Search for the cell housing the specified text and yield its (x, y) center coordinate. 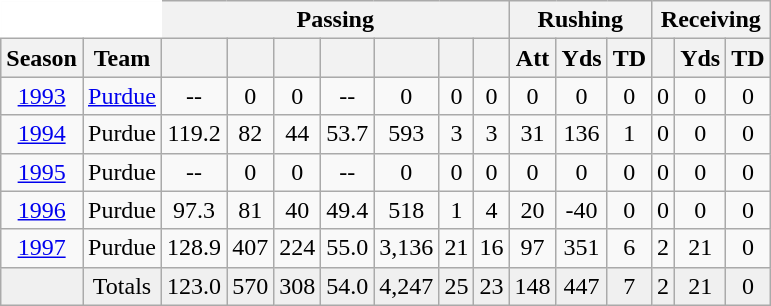
49.4 (348, 210)
7 (629, 286)
44 (298, 134)
40 (298, 210)
Rushing (580, 20)
570 (250, 286)
81 (250, 210)
518 (406, 210)
593 (406, 134)
31 (532, 134)
119.2 (194, 134)
4,247 (406, 286)
Passing (336, 20)
53.7 (348, 134)
6 (629, 248)
-40 (582, 210)
54.0 (348, 286)
1995 (42, 172)
351 (582, 248)
407 (250, 248)
25 (456, 286)
97.3 (194, 210)
148 (532, 286)
3,136 (406, 248)
1994 (42, 134)
136 (582, 134)
Totals (122, 286)
55.0 (348, 248)
Att (532, 58)
1997 (42, 248)
128.9 (194, 248)
1993 (42, 96)
123.0 (194, 286)
Receiving (712, 20)
23 (492, 286)
308 (298, 286)
224 (298, 248)
97 (532, 248)
16 (492, 248)
Season (42, 58)
82 (250, 134)
4 (492, 210)
1996 (42, 210)
Team (122, 58)
20 (532, 210)
447 (582, 286)
